Output the [x, y] coordinate of the center of the cell containing the given text.  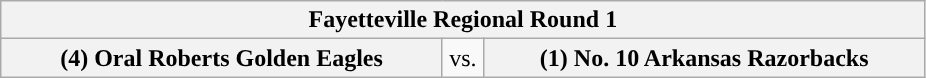
vs. [462, 58]
(4) Oral Roberts Golden Eagles [222, 58]
(1) No. 10 Arkansas Razorbacks [704, 58]
Fayetteville Regional Round 1 [463, 20]
